Pinpoint the cell where the given text exists, returning its (x, y) midpoint coordinate. 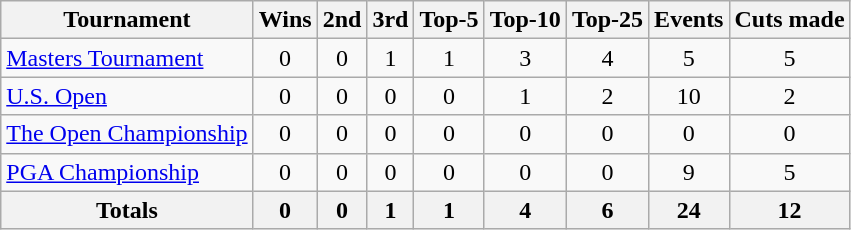
Totals (127, 210)
10 (689, 96)
Cuts made (790, 20)
Masters Tournament (127, 58)
Top-5 (449, 20)
PGA Championship (127, 172)
24 (689, 210)
Top-10 (525, 20)
Top-25 (607, 20)
3 (525, 58)
Events (689, 20)
U.S. Open (127, 96)
Wins (285, 20)
The Open Championship (127, 134)
6 (607, 210)
Tournament (127, 20)
3rd (390, 20)
12 (790, 210)
9 (689, 172)
2nd (342, 20)
